Capture the cell that displays the provided text and extract its [x, y] central coordinate. 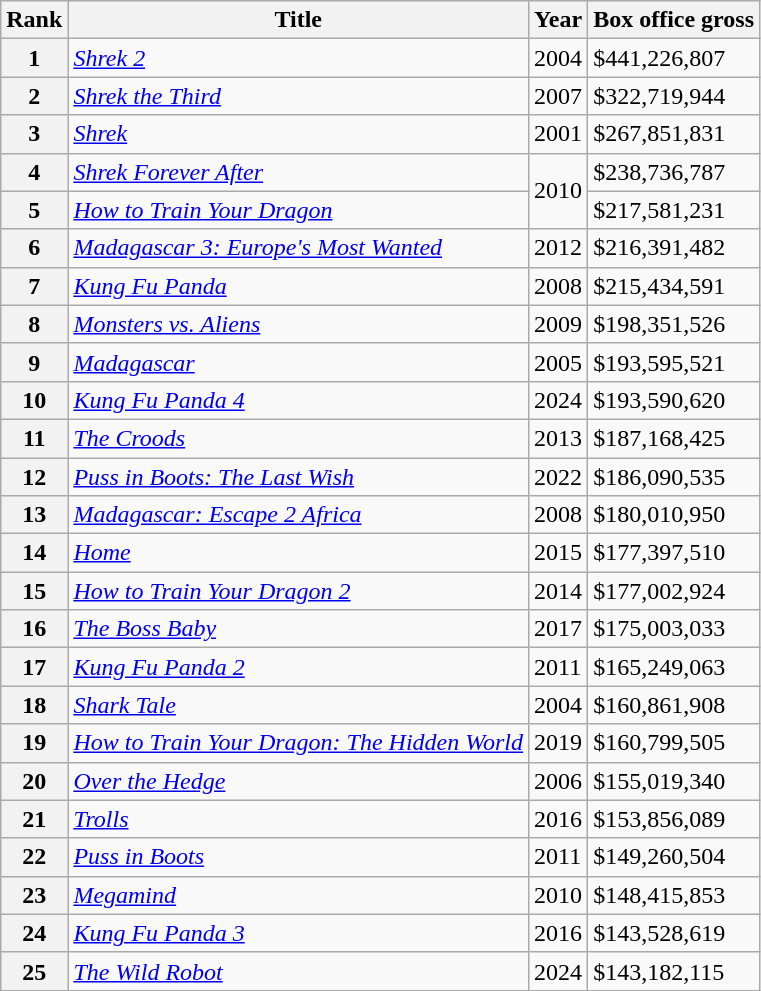
$198,351,526 [674, 324]
The Boss Baby [298, 629]
2015 [558, 553]
2017 [558, 629]
Madagascar 3: Europe's Most Wanted [298, 248]
2013 [558, 438]
25 [34, 971]
Over the Hedge [298, 781]
Kung Fu Panda [298, 286]
How to Train Your Dragon [298, 210]
$143,182,115 [674, 971]
Megamind [298, 895]
$175,003,033 [674, 629]
$149,260,504 [674, 857]
Shrek Forever After [298, 172]
12 [34, 477]
Kung Fu Panda 3 [298, 933]
$177,397,510 [674, 553]
4 [34, 172]
$155,019,340 [674, 781]
$148,415,853 [674, 895]
$267,851,831 [674, 134]
$322,719,944 [674, 96]
The Croods [298, 438]
2 [34, 96]
9 [34, 362]
$187,168,425 [674, 438]
$177,002,924 [674, 591]
2022 [558, 477]
2007 [558, 96]
Shrek the Third [298, 96]
2001 [558, 134]
23 [34, 895]
$193,590,620 [674, 400]
Trolls [298, 819]
$160,861,908 [674, 705]
8 [34, 324]
19 [34, 743]
18 [34, 705]
Kung Fu Panda 4 [298, 400]
2006 [558, 781]
$217,581,231 [674, 210]
5 [34, 210]
Monsters vs. Aliens [298, 324]
17 [34, 667]
6 [34, 248]
$143,528,619 [674, 933]
$215,434,591 [674, 286]
2012 [558, 248]
Madagascar [298, 362]
16 [34, 629]
How to Train Your Dragon: The Hidden World [298, 743]
$441,226,807 [674, 58]
21 [34, 819]
$186,090,535 [674, 477]
13 [34, 515]
How to Train Your Dragon 2 [298, 591]
2019 [558, 743]
Shark Tale [298, 705]
22 [34, 857]
$238,736,787 [674, 172]
3 [34, 134]
$153,856,089 [674, 819]
$193,595,521 [674, 362]
$216,391,482 [674, 248]
10 [34, 400]
Title [298, 20]
11 [34, 438]
7 [34, 286]
Box office gross [674, 20]
15 [34, 591]
2009 [558, 324]
Year [558, 20]
Puss in Boots: The Last Wish [298, 477]
Home [298, 553]
20 [34, 781]
24 [34, 933]
Madagascar: Escape 2 Africa [298, 515]
2005 [558, 362]
1 [34, 58]
Shrek 2 [298, 58]
$180,010,950 [674, 515]
Puss in Boots [298, 857]
2014 [558, 591]
14 [34, 553]
Shrek [298, 134]
Rank [34, 20]
$165,249,063 [674, 667]
Kung Fu Panda 2 [298, 667]
The Wild Robot [298, 971]
$160,799,505 [674, 743]
